Find where the given text appears and provide that cell's center as (x, y) coordinate. 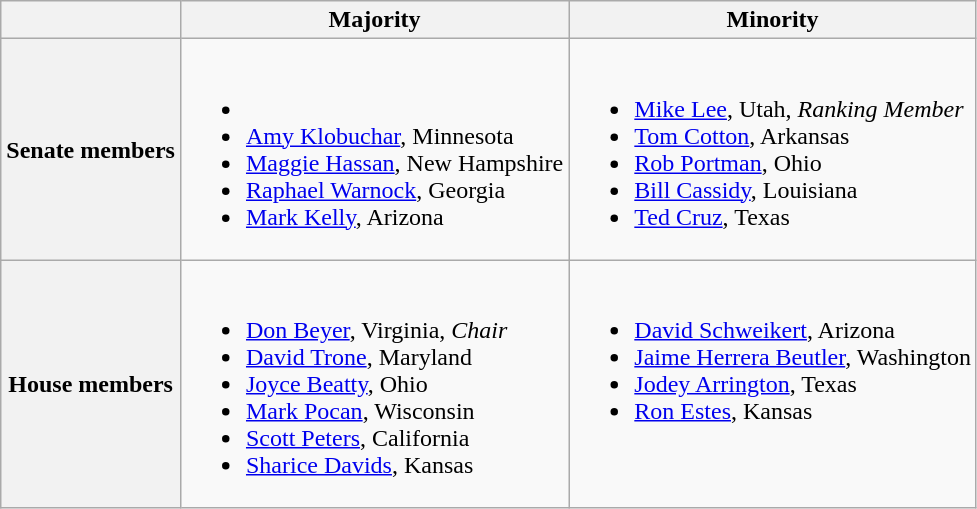
Minority (773, 20)
Senate members (91, 150)
House members (91, 384)
Mike Lee, Utah, Ranking MemberTom Cotton, ArkansasRob Portman, OhioBill Cassidy, LouisianaTed Cruz, Texas (773, 150)
David Schweikert, ArizonaJaime Herrera Beutler, WashingtonJodey Arrington, TexasRon Estes, Kansas (773, 384)
Amy Klobuchar, MinnesotaMaggie Hassan, New HampshireRaphael Warnock, GeorgiaMark Kelly, Arizona (374, 150)
Majority (374, 20)
Don Beyer, Virginia, ChairDavid Trone, MarylandJoyce Beatty, OhioMark Pocan, WisconsinScott Peters, CaliforniaSharice Davids, Kansas (374, 384)
